Extract the [X, Y] coordinate from the center of the cell holding the provided text.  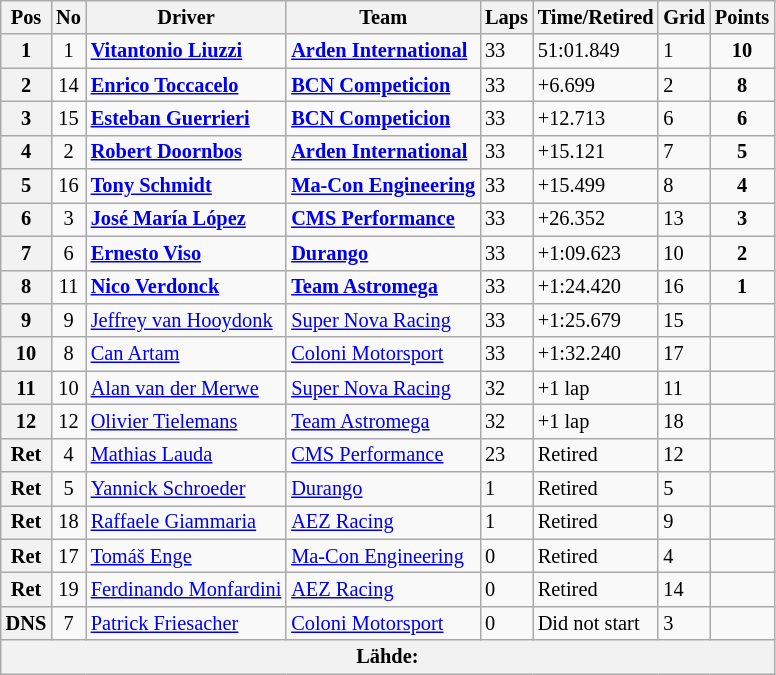
+1:32.240 [596, 354]
Did not start [596, 623]
Raffaele Giammaria [186, 522]
Esteban Guerrieri [186, 118]
+15.499 [596, 186]
Vitantonio Liuzzi [186, 51]
José María López [186, 219]
13 [684, 219]
Grid [684, 17]
Ernesto Viso [186, 253]
Enrico Toccacelo [186, 85]
Tony Schmidt [186, 186]
Lähde: [388, 657]
19 [68, 589]
Patrick Friesacher [186, 623]
+12.713 [596, 118]
Yannick Schroeder [186, 489]
Tomáš Enge [186, 556]
+1:25.679 [596, 320]
Time/Retired [596, 17]
Ferdinando Monfardini [186, 589]
Points [742, 17]
23 [506, 455]
Team [383, 17]
Pos [26, 17]
Robert Doornbos [186, 152]
51:01.849 [596, 51]
No [68, 17]
Driver [186, 17]
DNS [26, 623]
Alan van der Merwe [186, 388]
+1:24.420 [596, 287]
Can Artam [186, 354]
Jeffrey van Hooydonk [186, 320]
Mathias Lauda [186, 455]
Olivier Tielemans [186, 421]
Laps [506, 17]
+26.352 [596, 219]
Nico Verdonck [186, 287]
+15.121 [596, 152]
+6.699 [596, 85]
+1:09.623 [596, 253]
